Output the [X, Y] coordinate of the center of the cell containing the given text.  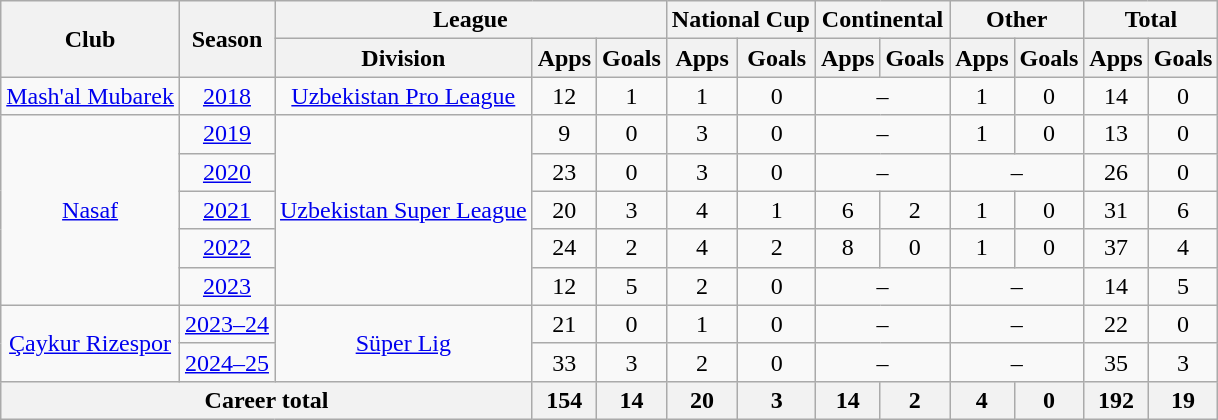
8 [847, 248]
21 [564, 324]
League [470, 20]
2023 [226, 286]
Continental [882, 20]
37 [1116, 248]
2021 [226, 210]
Division [403, 58]
22 [1116, 324]
Other [1017, 20]
31 [1116, 210]
National Cup [740, 20]
Total [1151, 20]
Season [226, 39]
24 [564, 248]
Mash'al Mubarek [90, 96]
Club [90, 39]
Career total [266, 400]
23 [564, 172]
192 [1116, 400]
9 [564, 134]
26 [1116, 172]
2024–25 [226, 362]
2023–24 [226, 324]
13 [1116, 134]
2019 [226, 134]
Nasaf [90, 210]
2022 [226, 248]
Uzbekistan Pro League [403, 96]
2020 [226, 172]
2018 [226, 96]
Çaykur Rizespor [90, 343]
35 [1116, 362]
Süper Lig [403, 343]
19 [1183, 400]
154 [564, 400]
Uzbekistan Super League [403, 210]
33 [564, 362]
